Find where the given text appears and provide that cell's center as (x, y) coordinate. 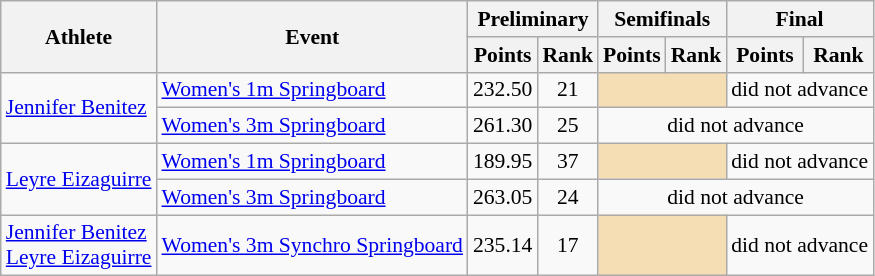
Women's 3m Synchro Springboard (312, 246)
Final (800, 19)
37 (568, 162)
Preliminary (533, 19)
235.14 (502, 246)
189.95 (502, 162)
24 (568, 197)
21 (568, 90)
Athlete (79, 36)
Semifinals (662, 19)
17 (568, 246)
Jennifer Benitez (79, 108)
Leyre Eizaguirre (79, 180)
Jennifer BenitezLeyre Eizaguirre (79, 246)
263.05 (502, 197)
Event (312, 36)
25 (568, 126)
232.50 (502, 90)
261.30 (502, 126)
